Return (x, y) of the center of cell containing provided text 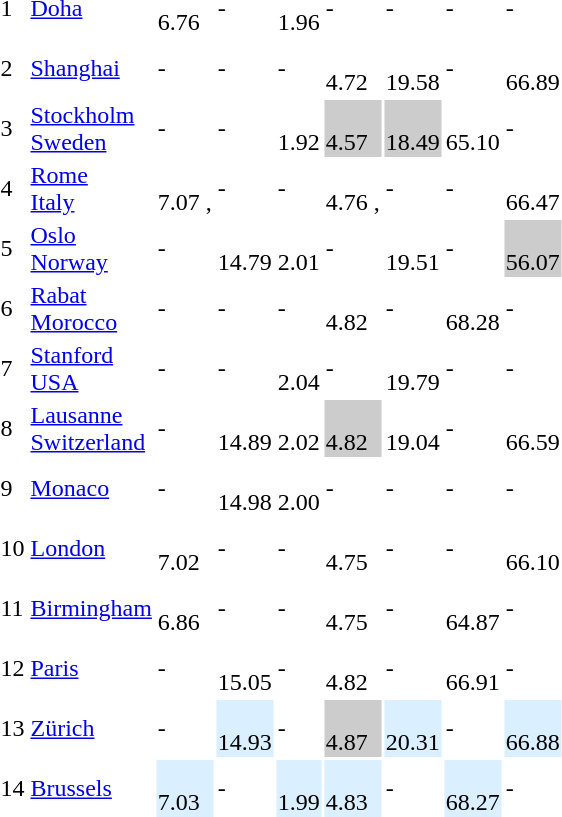
7.07 , (184, 188)
68.27 (472, 788)
StockholmSweden (91, 128)
14.89 (244, 428)
66.47 (532, 188)
2.01 (298, 248)
1.99 (298, 788)
StanfordUSA (91, 368)
2.02 (298, 428)
56.07 (532, 248)
4.83 (352, 788)
7.02 (184, 548)
66.91 (472, 668)
4.76 , (352, 188)
4.72 (352, 68)
68.28 (472, 308)
Zürich (91, 728)
14.98 (244, 488)
Birmingham (91, 608)
19.04 (412, 428)
Brussels (91, 788)
4.57 (352, 128)
15.05 (244, 668)
2.04 (298, 368)
19.51 (412, 248)
66.89 (532, 68)
14.93 (244, 728)
19.79 (412, 368)
64.87 (472, 608)
RomeItaly (91, 188)
Shanghai (91, 68)
66.59 (532, 428)
OsloNorway (91, 248)
19.58 (412, 68)
4.87 (352, 728)
66.88 (532, 728)
Paris (91, 668)
2.00 (298, 488)
London (91, 548)
14.79 (244, 248)
Monaco (91, 488)
7.03 (184, 788)
RabatMorocco (91, 308)
66.10 (532, 548)
20.31 (412, 728)
65.10 (472, 128)
6.86 (184, 608)
LausanneSwitzerland (91, 428)
18.49 (412, 128)
1.92 (298, 128)
